Detect which cell encompasses the target text, then output its [x, y] center coordinate. 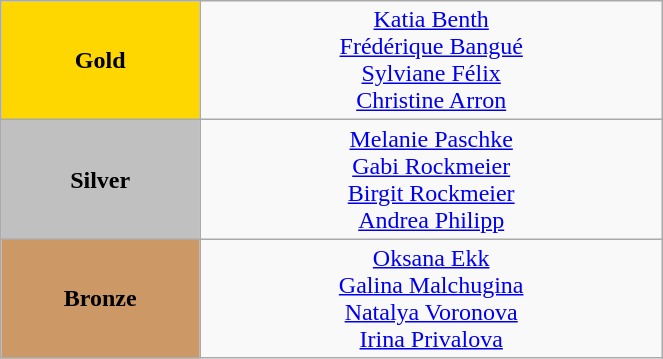
Melanie PaschkeGabi RockmeierBirgit RockmeierAndrea Philipp [432, 180]
Oksana EkkGalina MalchuginaNatalya VoronovaIrina Privalova [432, 298]
Bronze [100, 298]
Gold [100, 60]
Katia BenthFrédérique BanguéSylviane FélixChristine Arron [432, 60]
Silver [100, 180]
